From the cell containing the given text, extract its center point as [X, Y] coordinate. 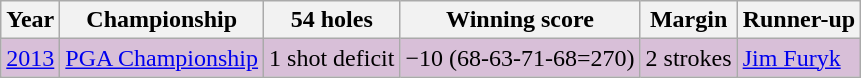
−10 (68-63-71-68=270) [520, 58]
Margin [688, 20]
Jim Furyk [799, 58]
Championship [162, 20]
Year [30, 20]
1 shot deficit [332, 58]
Winning score [520, 20]
2013 [30, 58]
2 strokes [688, 58]
54 holes [332, 20]
Runner-up [799, 20]
PGA Championship [162, 58]
